Identify which cell holds the provided text, then report its [x, y] central coordinate. 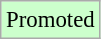
Promoted [50, 20]
